For the text-containing cell, return its midpoint in (x, y) coordinate format. 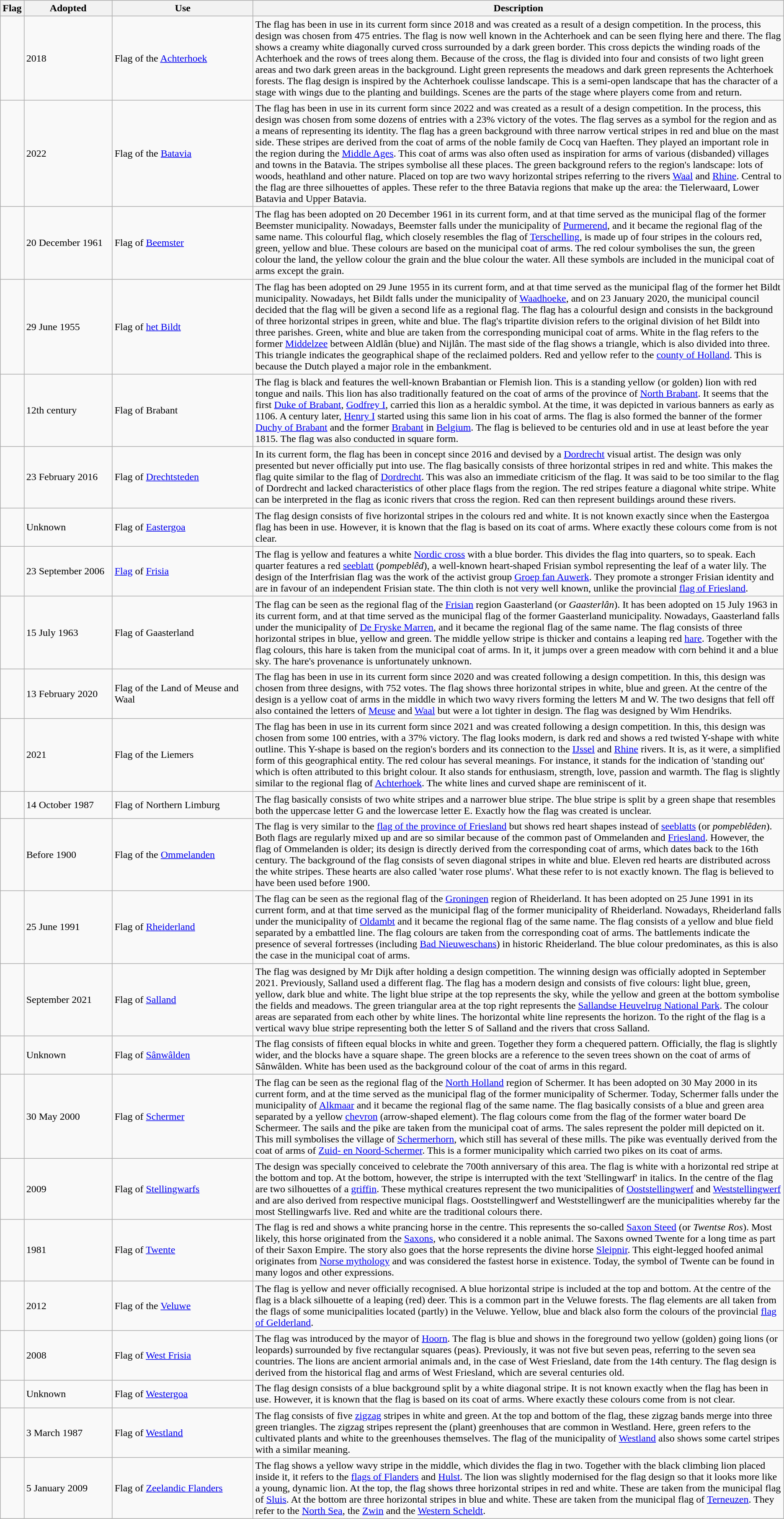
3 March 1987 (68, 1433)
2021 (68, 755)
Flag of Sânwâlden (183, 1055)
Flag of Northern Limburg (183, 804)
Adopted (68, 8)
Flag of Rheiderland (183, 927)
Flag of Drechtsteden (183, 477)
Flag of the Liemers (183, 755)
Flag of the Veluwe (183, 1305)
25 June 1991 (68, 927)
Flag of Stellingwarfs (183, 1189)
Flag of het Bildt (183, 327)
Flag of Frisia (183, 571)
Flag of Westergoa (183, 1394)
30 May 2000 (68, 1116)
Flag of the Batavia (183, 153)
Flag (12, 8)
Description (518, 8)
15 July 1963 (68, 633)
23 September 2006 (68, 571)
September 2021 (68, 1000)
2018 (68, 58)
Flag of Gaasterland (183, 633)
Flag of Beemster (183, 243)
Flag of West Frisia (183, 1356)
Flag of the Achterhoek (183, 58)
20 December 1961 (68, 243)
Before 1900 (68, 855)
29 June 1955 (68, 327)
Flag of the Ommelanden (183, 855)
2009 (68, 1189)
1981 (68, 1250)
Flag of Eastergoa (183, 527)
Flag of Brabant (183, 411)
Use (183, 8)
Flag of the Land of Meuse and Waal (183, 694)
2012 (68, 1305)
12th century (68, 411)
2022 (68, 153)
Flag of Twente (183, 1250)
Flag of Schermer (183, 1116)
14 October 1987 (68, 804)
23 February 2016 (68, 477)
Flag of Salland (183, 1000)
Flag of Westland (183, 1433)
Flag of Zeelandic Flanders (183, 1488)
5 January 2009 (68, 1488)
2008 (68, 1356)
13 February 2020 (68, 694)
